Locate the cell with the specified text and output its (x, y) center coordinate. 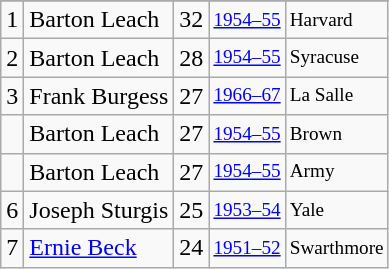
Army (336, 172)
1953–54 (247, 210)
Joseph Sturgis (99, 210)
25 (192, 210)
2 (12, 58)
La Salle (336, 96)
32 (192, 20)
Ernie Beck (99, 248)
24 (192, 248)
7 (12, 248)
Frank Burgess (99, 96)
1966–67 (247, 96)
1 (12, 20)
Harvard (336, 20)
Brown (336, 134)
3 (12, 96)
Swarthmore (336, 248)
28 (192, 58)
6 (12, 210)
1951–52 (247, 248)
Syracuse (336, 58)
Yale (336, 210)
